Output the (x, y) coordinate of the center of the cell containing the given text.  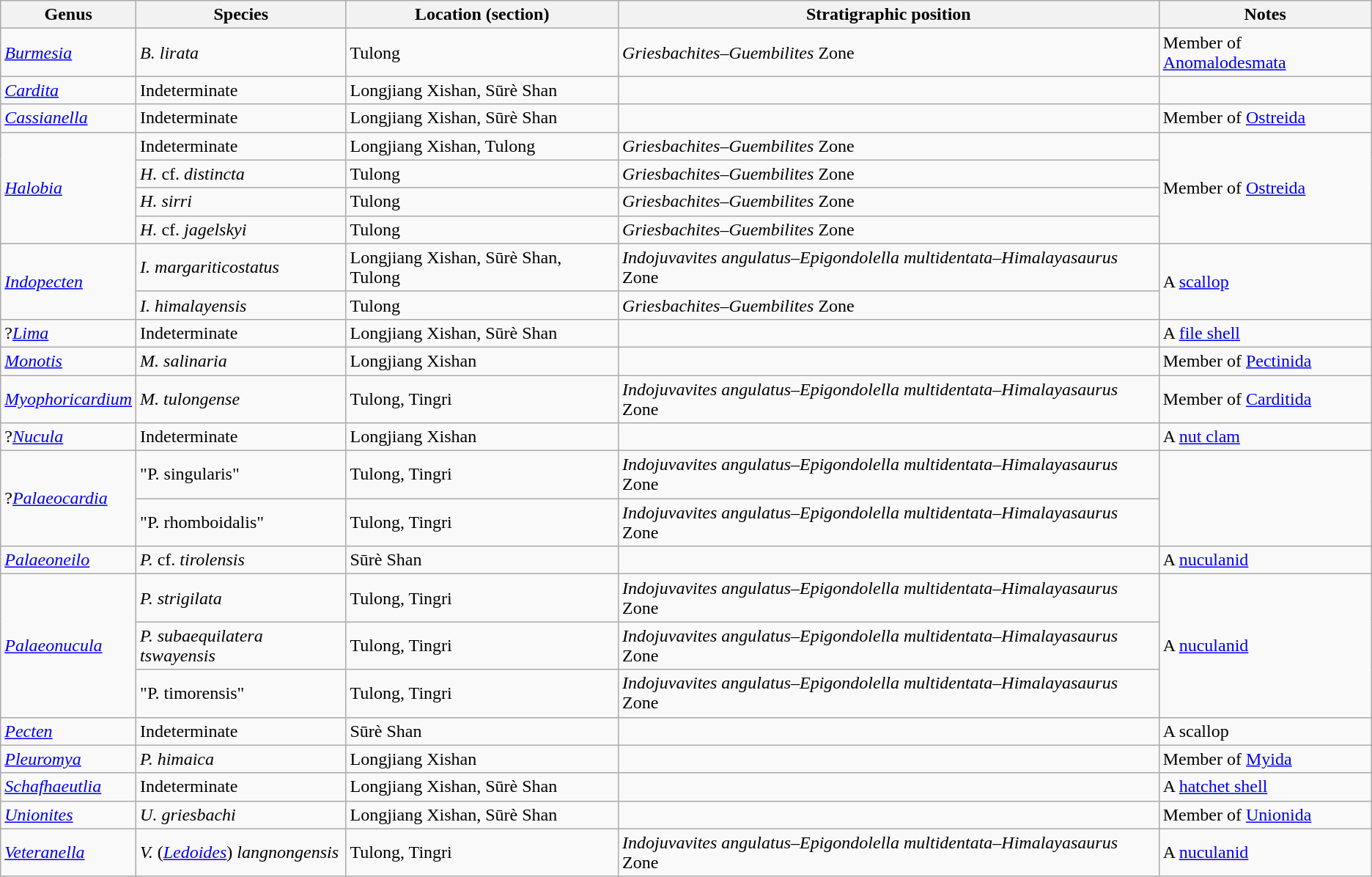
P. subaequilatera tswayensis (241, 645)
Monotis (69, 361)
Stratigraphic position (889, 15)
?Lima (69, 333)
Schafhaeutlia (69, 787)
Palaeoneilo (69, 560)
Genus (69, 15)
Member of Unionida (1265, 815)
Species (241, 15)
?Palaeocardia (69, 499)
?Nucula (69, 437)
A nut clam (1265, 437)
M. salinaria (241, 361)
H. cf. distincta (241, 174)
Location (section) (482, 15)
"P. singularis" (241, 475)
Longjiang Xishan, Sūrè Shan, Tulong (482, 267)
V. (Ledoides) langnongensis (241, 852)
Longjiang Xishan, Tulong (482, 146)
P. strigilata (241, 598)
Palaeonucula (69, 645)
I. himalayensis (241, 305)
Cardita (69, 90)
U. griesbachi (241, 815)
H. cf. jagelskyi (241, 230)
I. margariticostatus (241, 267)
A file shell (1265, 333)
Burmesia (69, 53)
A hatchet shell (1265, 787)
"P. timorensis" (241, 694)
Pleuromya (69, 759)
Indopecten (69, 282)
B. lirata (241, 53)
Pecten (69, 731)
Myophoricardium (69, 399)
Cassianella (69, 118)
Member of Myida (1265, 759)
Member of Pectinida (1265, 361)
Halobia (69, 188)
P. cf. tirolensis (241, 560)
Member of Carditida (1265, 399)
H. sirri (241, 202)
Notes (1265, 15)
Veteranella (69, 852)
Member of Anomalodesmata (1265, 53)
Unionites (69, 815)
P. himaica (241, 759)
M. tulongense (241, 399)
"P. rhomboidalis" (241, 522)
